Detect which cell encompasses the target text, then output its [x, y] center coordinate. 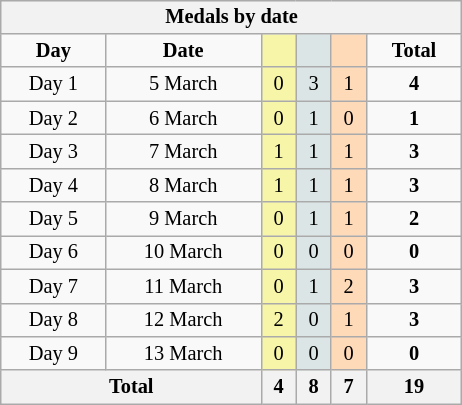
19 [414, 387]
6 March [183, 118]
Day 4 [53, 185]
Date [183, 51]
Day 1 [53, 84]
12 March [183, 320]
Day 8 [53, 320]
11 March [183, 286]
8 March [183, 185]
Day [53, 51]
Medals by date [231, 17]
13 March [183, 354]
7 March [183, 152]
8 [314, 387]
Day 7 [53, 286]
Day 5 [53, 219]
Day 3 [53, 152]
5 March [183, 84]
Day 9 [53, 354]
9 March [183, 219]
Day 2 [53, 118]
10 March [183, 253]
Day 6 [53, 253]
7 [348, 387]
